Provide the [x, y] coordinate of the cell's center where the given text is located.  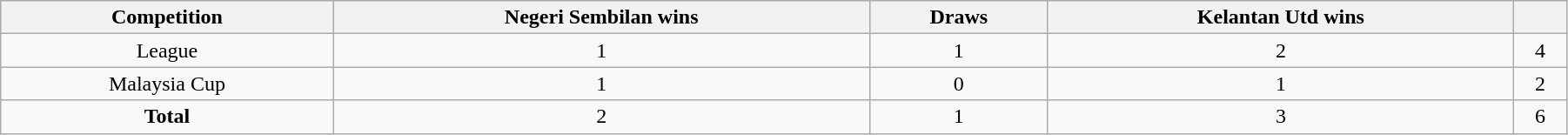
Draws [959, 17]
3 [1281, 117]
Kelantan Utd wins [1281, 17]
Negeri Sembilan wins [601, 17]
League [167, 51]
Malaysia Cup [167, 84]
0 [959, 84]
4 [1540, 51]
Competition [167, 17]
Total [167, 117]
6 [1540, 117]
